Return [X, Y] of the center of cell containing provided text 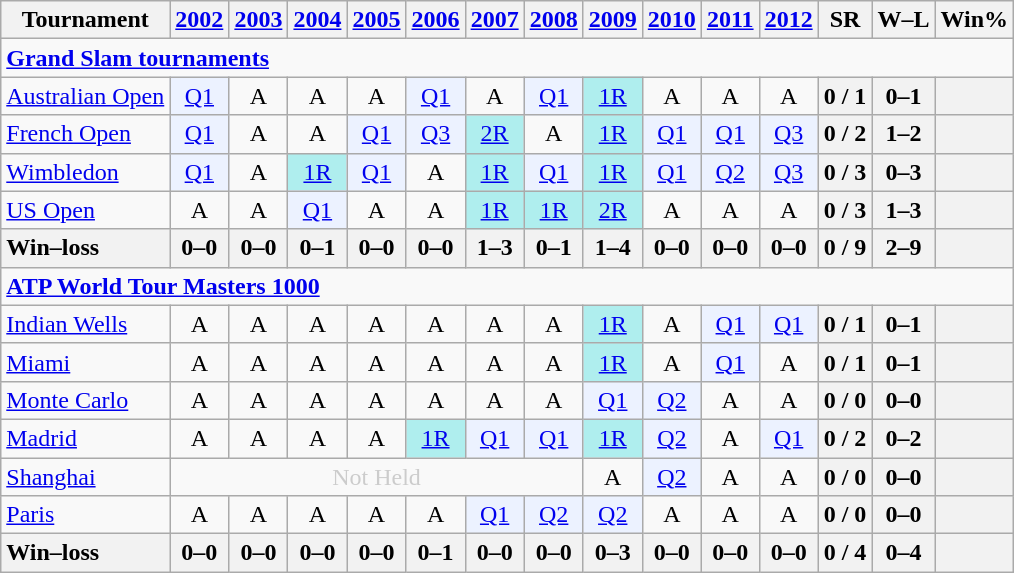
W–L [904, 20]
2004 [318, 20]
1–2 [904, 134]
ATP World Tour Masters 1000 [508, 286]
Australian Open [86, 96]
2005 [376, 20]
2007 [494, 20]
Miami [86, 362]
Grand Slam tournaments [508, 58]
Indian Wells [86, 324]
Monte Carlo [86, 400]
2008 [554, 20]
Madrid [86, 438]
Win% [974, 20]
Tournament [86, 20]
US Open [86, 210]
2–9 [904, 248]
2011 [730, 20]
Not Held [376, 477]
1–4 [612, 248]
0 / 9 [845, 248]
2012 [788, 20]
2002 [200, 20]
0–2 [904, 438]
Shanghai [86, 477]
2009 [612, 20]
0 / 4 [845, 553]
2006 [436, 20]
2010 [672, 20]
SR [845, 20]
Paris [86, 515]
French Open [86, 134]
Wimbledon [86, 172]
2003 [258, 20]
0–4 [904, 553]
